Identify which cell holds the provided text, then report its [X, Y] central coordinate. 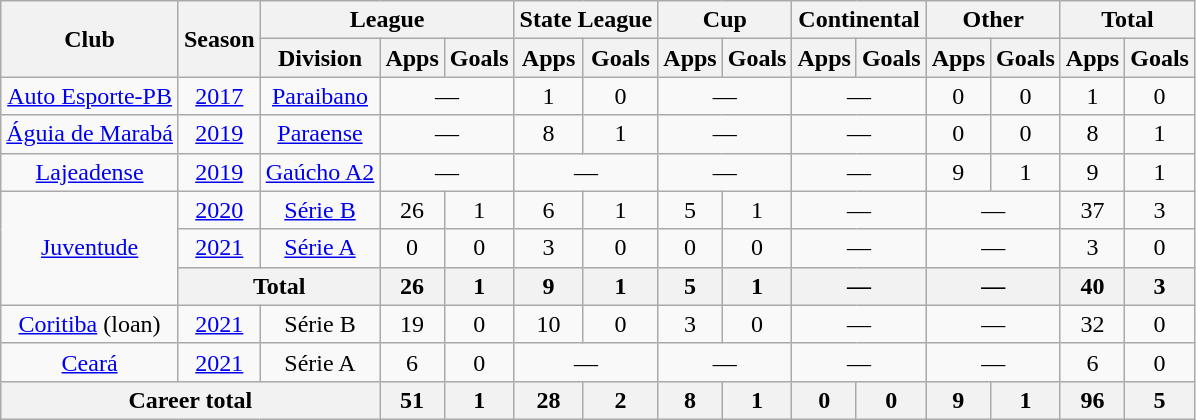
Gaúcho A2 [320, 172]
Auto Esporte-PB [90, 96]
Club [90, 39]
37 [1092, 210]
Ceará [90, 362]
96 [1092, 400]
Águia de Marabá [90, 134]
Cup [725, 20]
2017 [219, 96]
32 [1092, 324]
Season [219, 39]
40 [1092, 286]
State League [586, 20]
Paraense [320, 134]
Juventude [90, 248]
League [387, 20]
2020 [219, 210]
Division [320, 58]
Coritiba (loan) [90, 324]
Paraibano [320, 96]
19 [412, 324]
2 [620, 400]
Continental [859, 20]
51 [412, 400]
28 [548, 400]
10 [548, 324]
Career total [190, 400]
Lajeadense [90, 172]
Other [993, 20]
